From the cell containing the given text, extract its center point as [x, y] coordinate. 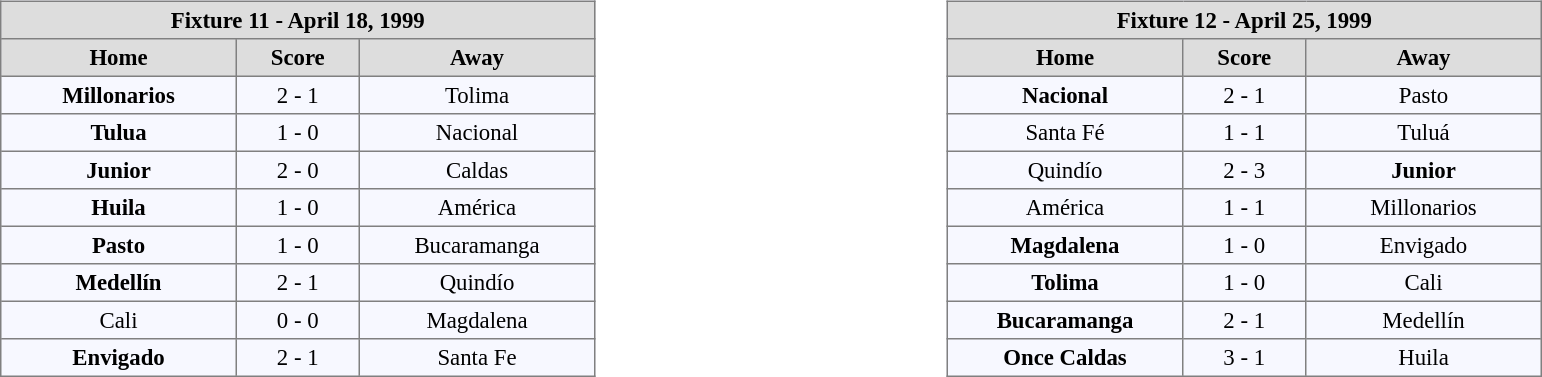
2 - 0 [298, 170]
0 - 0 [298, 320]
Tulua [119, 133]
Santa Fe [477, 358]
Fixture 12 - April 25, 1999 [1244, 20]
Santa Fé [1065, 133]
Fixture 11 - April 18, 1999 [298, 20]
2 - 3 [1244, 170]
Caldas [477, 170]
Once Caldas [1065, 358]
3 - 1 [1244, 358]
Tuluá [1424, 133]
